Identify which cell holds the provided text, then report its [x, y] central coordinate. 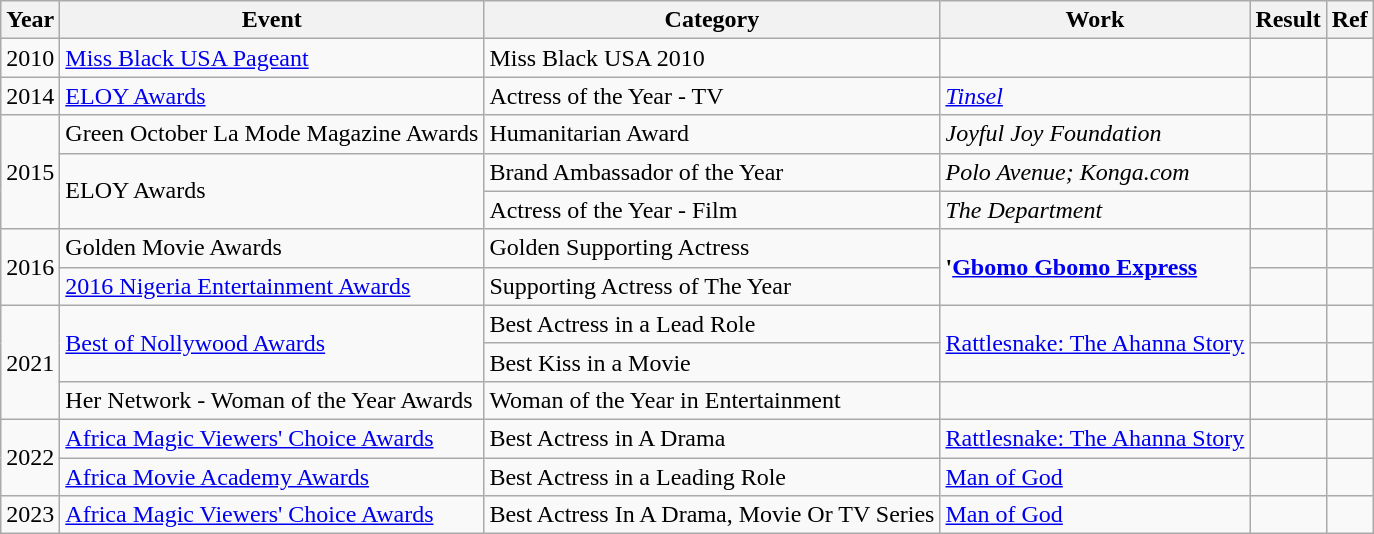
The Department [1095, 210]
'Gbomo Gbomo Express [1095, 267]
Africa Movie Academy Awards [272, 477]
Year [30, 20]
2016 Nigeria Entertainment Awards [272, 286]
Joyful Joy Foundation [1095, 134]
Humanitarian Award [712, 134]
Result [1288, 20]
Best Actress in a Lead Role [712, 324]
Category [712, 20]
Work [1095, 20]
2022 [30, 457]
Best of Nollywood Awards [272, 343]
2015 [30, 172]
Best Actress In A Drama, Movie Or TV Series [712, 515]
2010 [30, 58]
Actress of the Year - TV [712, 96]
Green October La Mode Magazine Awards [272, 134]
Event [272, 20]
2014 [30, 96]
Golden Movie Awards [272, 248]
Her Network - Woman of the Year Awards [272, 400]
2016 [30, 267]
Brand Ambassador of the Year [712, 172]
Woman of the Year in Entertainment [712, 400]
Golden Supporting Actress [712, 248]
Best Actress in A Drama [712, 438]
Best Actress in a Leading Role [712, 477]
Actress of the Year - Film [712, 210]
Miss Black USA Pageant [272, 58]
Miss Black USA 2010 [712, 58]
Supporting Actress of The Year [712, 286]
2021 [30, 362]
Best Kiss in a Movie [712, 362]
Polo Avenue; Konga.com [1095, 172]
Ref [1350, 20]
Tinsel [1095, 96]
2023 [30, 515]
